Pinpoint the cell where the given text exists, returning its (x, y) midpoint coordinate. 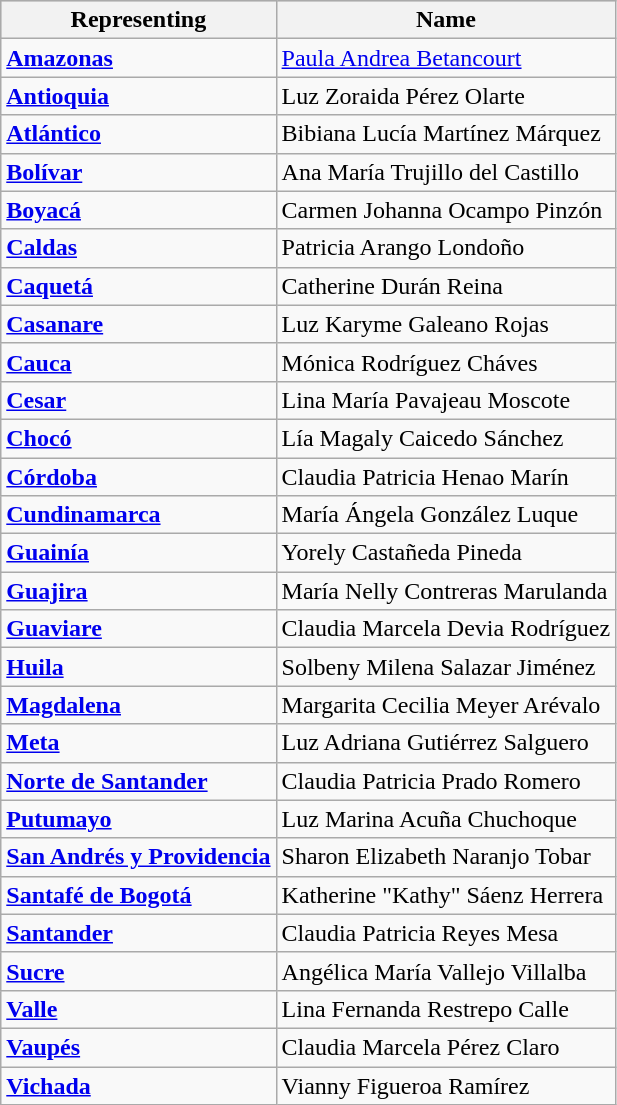
Antioquia (138, 96)
Catherine Durán Reina (446, 286)
Claudia Patricia Prado Romero (446, 781)
Guaviare (138, 629)
Mónica Rodríguez Cháves (446, 362)
Claudia Marcela Pérez Claro (446, 1047)
Luz Karyme Galeano Rojas (446, 324)
Chocó (138, 438)
Vaupés (138, 1047)
Guajira (138, 591)
Casanare (138, 324)
Representing (138, 20)
Patricia Arango Londoño (446, 248)
Putumayo (138, 819)
Angélica María Vallejo Villalba (446, 971)
Vianny Figueroa Ramírez (446, 1085)
Amazonas (138, 58)
Claudia Marcela Devia Rodríguez (446, 629)
Solbeny Milena Salazar Jiménez (446, 667)
Magdalena (138, 705)
Lía Magaly Caicedo Sánchez (446, 438)
Name (446, 20)
Bibiana Lucía Martínez Márquez (446, 134)
Lina Fernanda Restrepo Calle (446, 1009)
Claudia Patricia Henao Marín (446, 477)
Paula Andrea Betancourt (446, 58)
Claudia Patricia Reyes Mesa (446, 933)
Luz Adriana Gutiérrez Salguero (446, 743)
Atlántico (138, 134)
Santander (138, 933)
María Ángela González Luque (446, 515)
Valle (138, 1009)
Meta (138, 743)
Bolívar (138, 172)
Margarita Cecilia Meyer Arévalo (446, 705)
Huila (138, 667)
Caquetá (138, 286)
Katherine "Kathy" Sáenz Herrera (446, 895)
Luz Marina Acuña Chuchoque (446, 819)
Cesar (138, 400)
Sucre (138, 971)
Norte de Santander (138, 781)
San Andrés y Providencia (138, 857)
Sharon Elizabeth Naranjo Tobar (446, 857)
Caldas (138, 248)
Boyacá (138, 210)
Lina María Pavajeau Moscote (446, 400)
Luz Zoraida Pérez Olarte (446, 96)
Cauca (138, 362)
Santafé de Bogotá (138, 895)
Córdoba (138, 477)
María Nelly Contreras Marulanda (446, 591)
Yorely Castañeda Pineda (446, 553)
Carmen Johanna Ocampo Pinzón (446, 210)
Vichada (138, 1085)
Cundinamarca (138, 515)
Ana María Trujillo del Castillo (446, 172)
Guainía (138, 553)
